Scan for the cell matching the given text and deliver its [X, Y] coordinate at center. 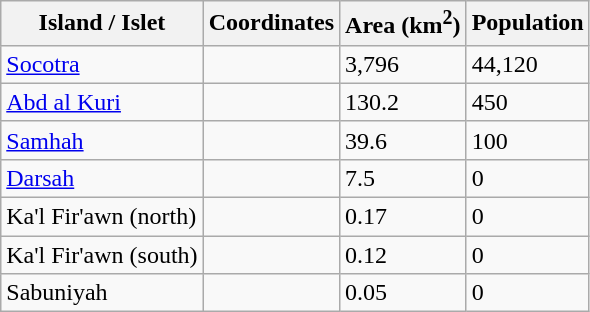
Coordinates [271, 24]
Socotra [102, 64]
Samhah [102, 140]
44,120 [528, 64]
0.05 [404, 293]
7.5 [404, 178]
Ka'l Fir'awn (north) [102, 217]
Sabuniyah [102, 293]
3,796 [404, 64]
Abd al Kuri [102, 102]
130.2 [404, 102]
Island / Islet [102, 24]
450 [528, 102]
0.17 [404, 217]
0.12 [404, 255]
Area (km2) [404, 24]
Ka'l Fir'awn (south) [102, 255]
Population [528, 24]
100 [528, 140]
39.6 [404, 140]
Darsah [102, 178]
